Return (X, Y) of the center of cell containing provided text 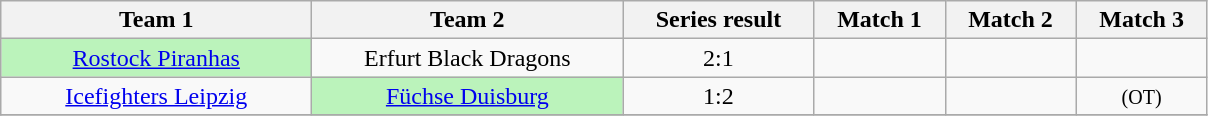
(OT) (1142, 96)
Match 1 (880, 20)
Erfurt Black Dragons (468, 58)
2:1 (718, 58)
Series result (718, 20)
Füchse Duisburg (468, 96)
Icefighters Leipzig (156, 96)
Team 2 (468, 20)
Team 1 (156, 20)
Match 2 (1010, 20)
1:2 (718, 96)
Match 3 (1142, 20)
Rostock Piranhas (156, 58)
